Capture the cell that displays the provided text and extract its [X, Y] central coordinate. 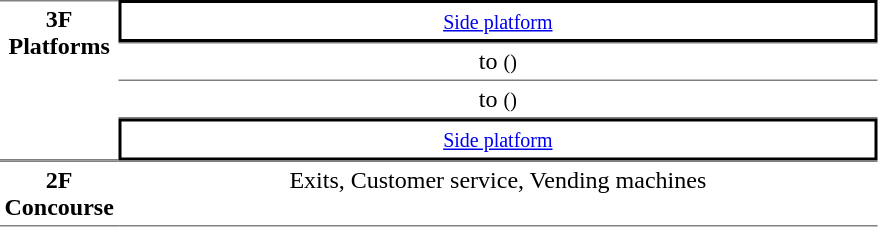
3FPlatforms [59, 80]
2FConcourse [59, 193]
Exits, Customer service, Vending machines [498, 193]
